Return the [x, y] coordinate for the center point of the cell that contains the specified text.  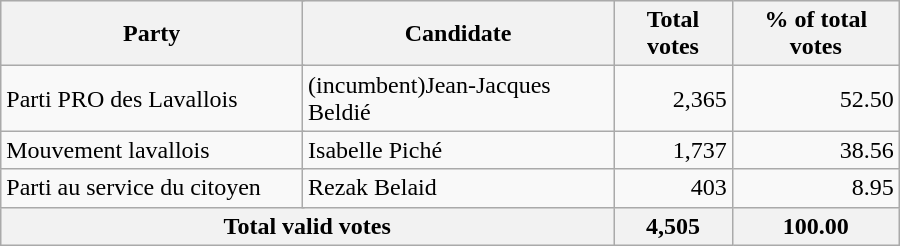
2,365 [674, 98]
Total votes [674, 34]
100.00 [816, 226]
1,737 [674, 150]
(incumbent)Jean-Jacques Beldié [458, 98]
% of total votes [816, 34]
Party [152, 34]
Isabelle Piché [458, 150]
Candidate [458, 34]
Total valid votes [308, 226]
403 [674, 188]
Mouvement lavallois [152, 150]
Parti au service du citoyen [152, 188]
Parti PRO des Lavallois [152, 98]
4,505 [674, 226]
38.56 [816, 150]
8.95 [816, 188]
52.50 [816, 98]
Rezak Belaid [458, 188]
